Pinpoint the cell where the given text exists, returning its [X, Y] midpoint coordinate. 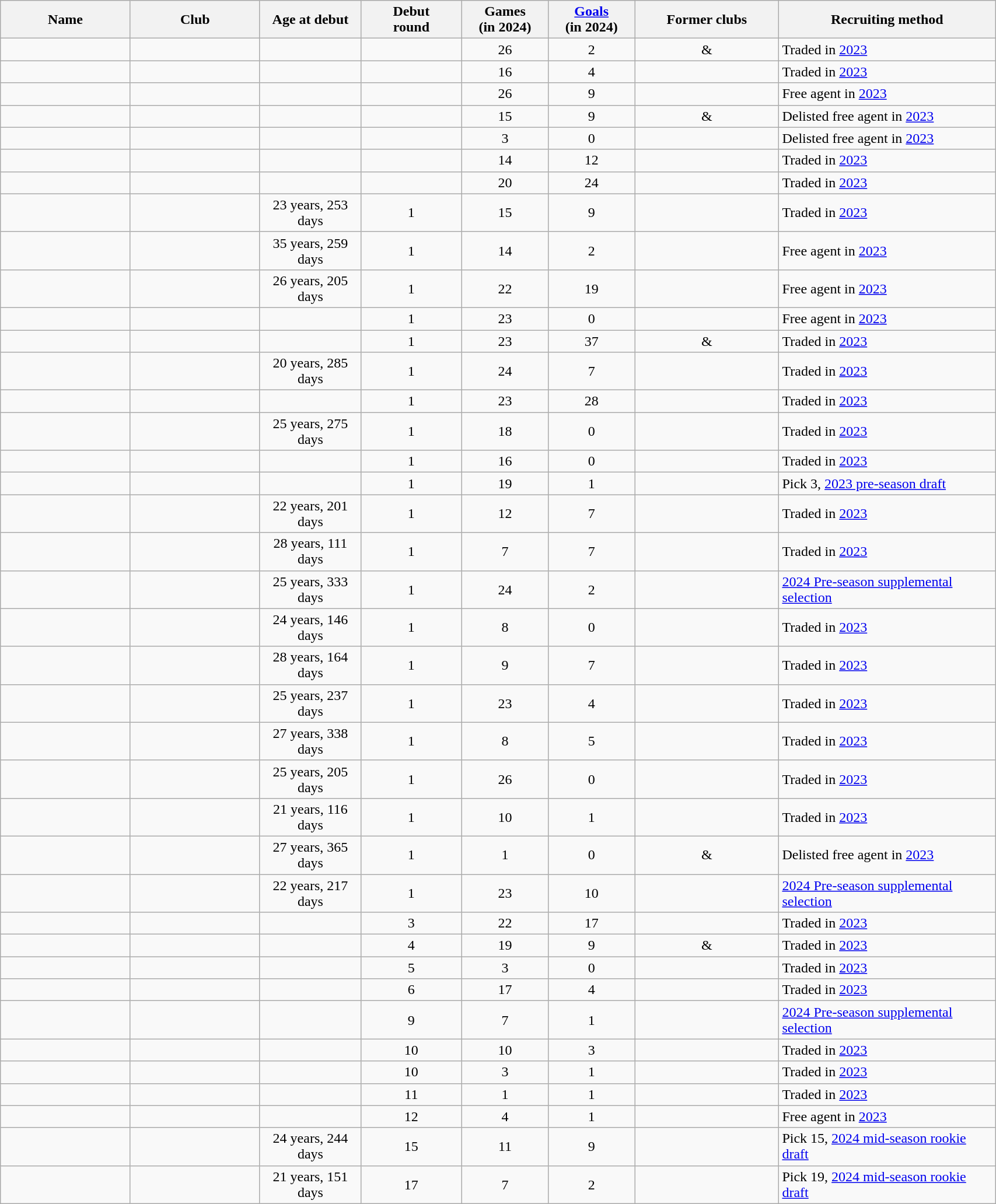
6 [411, 990]
25 years, 333 days [310, 589]
25 years, 275 days [310, 432]
24 years, 244 days [310, 1147]
20 [505, 183]
Age at debut [310, 20]
28 years, 111 days [310, 552]
Name [65, 20]
Pick 19, 2024 mid-season rookie draft [887, 1184]
22 years, 217 days [310, 892]
Debutround [411, 20]
24 years, 146 days [310, 628]
28 [592, 401]
28 years, 164 days [310, 665]
Recruiting method [887, 20]
18 [505, 432]
Club [195, 20]
23 years, 253 days [310, 212]
22 years, 201 days [310, 513]
Pick 15, 2024 mid-season rookie draft [887, 1147]
Former clubs [707, 20]
27 years, 365 days [310, 855]
20 years, 285 days [310, 371]
26 years, 205 days [310, 288]
Games(in 2024) [505, 20]
Pick 3, 2023 pre-season draft [887, 484]
35 years, 259 days [310, 251]
21 years, 116 days [310, 817]
37 [592, 341]
25 years, 205 days [310, 779]
21 years, 151 days [310, 1184]
25 years, 237 days [310, 703]
Goals(in 2024) [592, 20]
27 years, 338 days [310, 741]
